Output the (X, Y) coordinate of the center of the cell containing the given text.  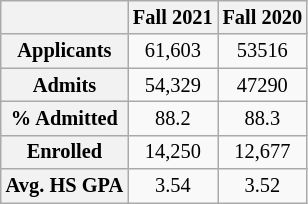
Fall 2020 (263, 17)
Fall 2021 (173, 17)
61,603 (173, 51)
3.54 (173, 186)
12,677 (263, 152)
Admits (64, 85)
47290 (263, 85)
14,250 (173, 152)
Applicants (64, 51)
Avg. HS GPA (64, 186)
Enrolled (64, 152)
88.2 (173, 118)
88.3 (263, 118)
% Admitted (64, 118)
53516 (263, 51)
54,329 (173, 85)
3.52 (263, 186)
